Return the (X, Y) coordinate for the center point of the cell that contains the specified text.  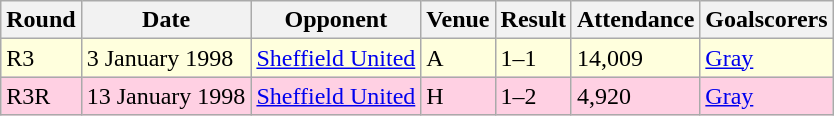
A (458, 58)
Venue (458, 20)
1–2 (533, 96)
R3 (41, 58)
Opponent (336, 20)
Result (533, 20)
13 January 1998 (166, 96)
Attendance (635, 20)
3 January 1998 (166, 58)
1–1 (533, 58)
14,009 (635, 58)
R3R (41, 96)
Goalscorers (766, 20)
Round (41, 20)
H (458, 96)
4,920 (635, 96)
Date (166, 20)
